Provide the [x, y] coordinate of the cell's center where the given text is located.  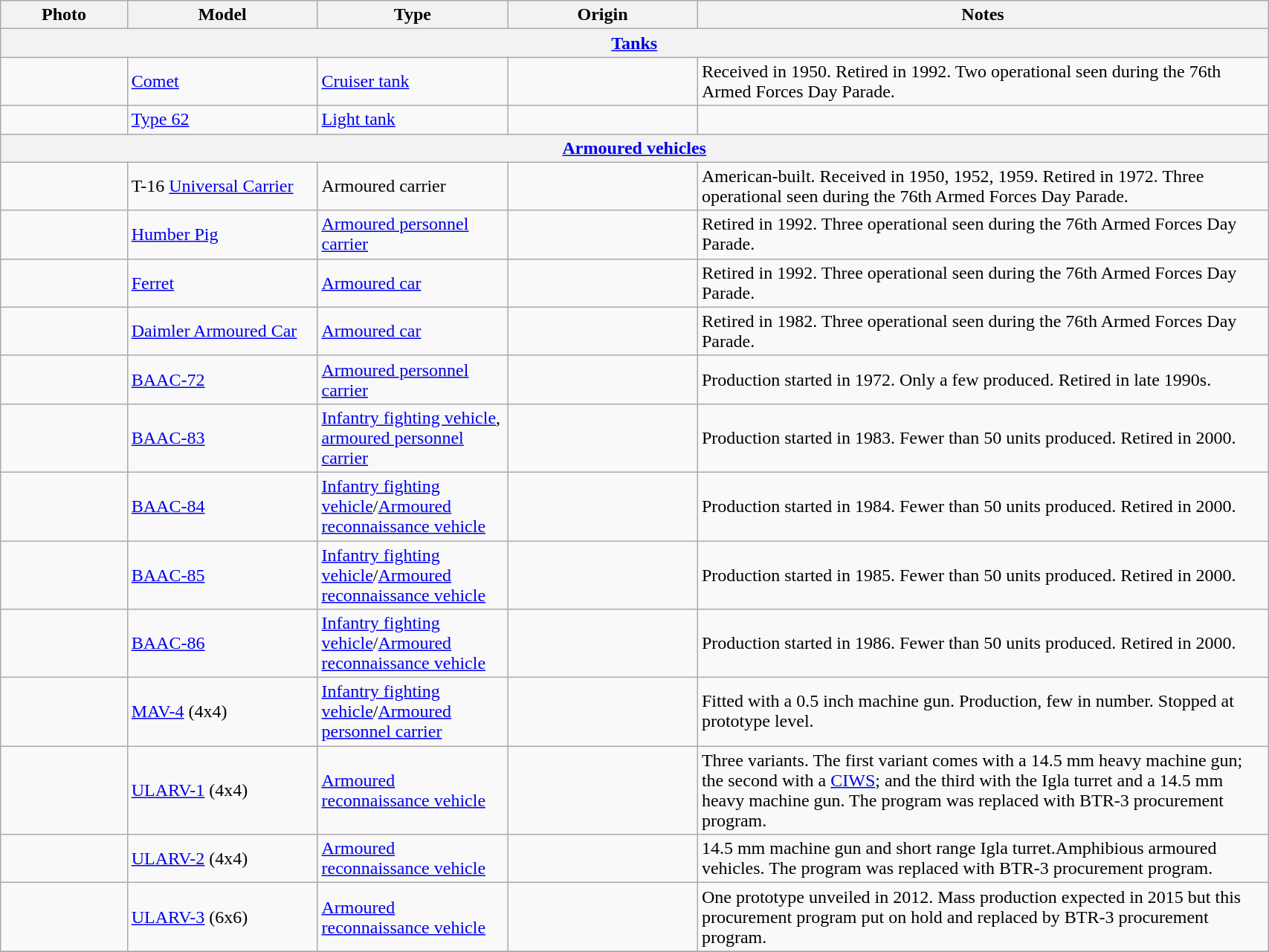
BAAC-83 [222, 438]
14.5 mm machine gun and short range Igla turret.Amphibious armoured vehicles. The program was replaced with BTR-3 procurement program. [983, 859]
Production started in 1984. Fewer than 50 units produced. Retired in 2000. [983, 506]
Humber Pig [222, 235]
Origin [603, 15]
T-16 Universal Carrier [222, 186]
Daimler Armoured Car [222, 331]
Notes [983, 15]
Light tank [413, 120]
ULARV-3 (6x6) [222, 917]
Model [222, 15]
Infantry fighting vehicle/Armoured personnel carrier [413, 712]
ULARV-2 (4x4) [222, 859]
BAAC-86 [222, 644]
Comet [222, 82]
Armoured carrier [413, 186]
Fitted with a 0.5 inch machine gun. Production, few in number. Stopped at prototype level. [983, 712]
MAV-4 (4x4) [222, 712]
Production started in 1972. Only a few produced. Retired in late 1990s. [983, 379]
Photo [64, 15]
Production started in 1986. Fewer than 50 units produced. Retired in 2000. [983, 644]
One prototype unveiled in 2012. Mass production expected in 2015 but this procurement program put on hold and replaced by BTR-3 procurement program. [983, 917]
Armoured vehicles [635, 148]
Production started in 1985. Fewer than 50 units produced. Retired in 2000. [983, 575]
Production started in 1983. Fewer than 50 units produced. Retired in 2000. [983, 438]
Type [413, 15]
Infantry fighting vehicle, armoured personnel carrier [413, 438]
Received in 1950. Retired in 1992. Two operational seen during the 76th Armed Forces Day Parade. [983, 82]
ULARV-1 (4x4) [222, 791]
BAAC-72 [222, 379]
Cruiser tank [413, 82]
BAAC-84 [222, 506]
Type 62 [222, 120]
Ferret [222, 282]
BAAC-85 [222, 575]
Tanks [635, 43]
Retired in 1982. Three operational seen during the 76th Armed Forces Day Parade. [983, 331]
American-built. Received in 1950, 1952, 1959. Retired in 1972. Three operational seen during the 76th Armed Forces Day Parade. [983, 186]
